Provide the [X, Y] coordinate of the cell's center where the given text is located.  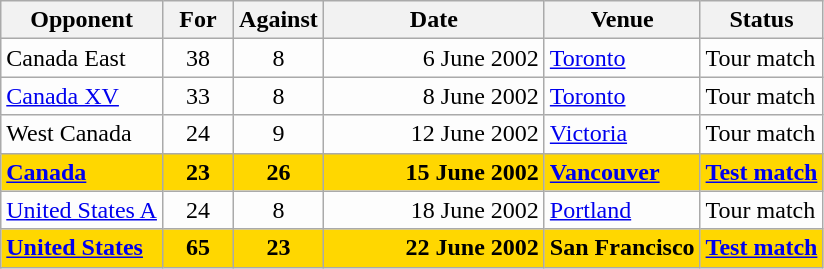
65 [198, 248]
Portland [622, 210]
38 [198, 58]
For [198, 20]
Canada East [82, 58]
33 [198, 96]
6 June 2002 [434, 58]
San Francisco [622, 248]
9 [279, 134]
Opponent [82, 20]
15 June 2002 [434, 172]
Canada [82, 172]
26 [279, 172]
18 June 2002 [434, 210]
Date [434, 20]
Status [762, 20]
22 June 2002 [434, 248]
Vancouver [622, 172]
United States A [82, 210]
12 June 2002 [434, 134]
Canada XV [82, 96]
Venue [622, 20]
Against [279, 20]
United States [82, 248]
West Canada [82, 134]
8 June 2002 [434, 96]
Victoria [622, 134]
